Pinpoint the cell where the given text exists, returning its [X, Y] midpoint coordinate. 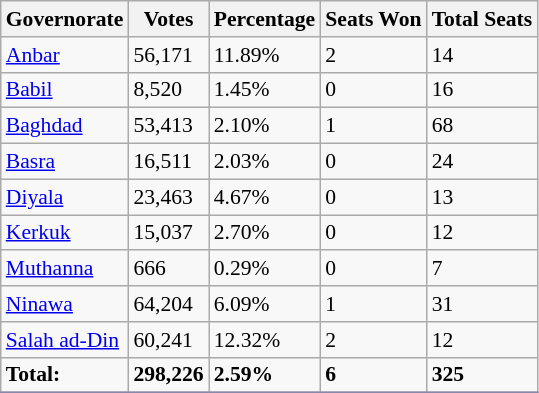
Basra [65, 162]
31 [482, 304]
Kerkuk [65, 233]
2.70% [265, 233]
1.45% [265, 90]
16 [482, 90]
Total: [65, 375]
13 [482, 197]
64,204 [168, 304]
Votes [168, 19]
325 [482, 375]
7 [482, 269]
2.10% [265, 126]
Diyala [65, 197]
60,241 [168, 340]
2.03% [265, 162]
Salah ad-Din [65, 340]
8,520 [168, 90]
6 [373, 375]
24 [482, 162]
4.67% [265, 197]
Baghdad [65, 126]
12.32% [265, 340]
56,171 [168, 55]
Total Seats [482, 19]
Babil [65, 90]
15,037 [168, 233]
14 [482, 55]
6.09% [265, 304]
Seats Won [373, 19]
53,413 [168, 126]
298,226 [168, 375]
0.29% [265, 269]
11.89% [265, 55]
2.59% [265, 375]
Ninawa [65, 304]
Governorate [65, 19]
Percentage [265, 19]
Anbar [65, 55]
666 [168, 269]
16,511 [168, 162]
68 [482, 126]
23,463 [168, 197]
Muthanna [65, 269]
